Output the (X, Y) coordinate of the center of the cell containing the given text.  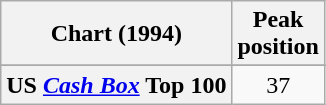
US Cash Box Top 100 (116, 85)
37 (278, 85)
Chart (1994) (116, 34)
Peakposition (278, 34)
